Output the (X, Y) coordinate of the center of the cell containing the given text.  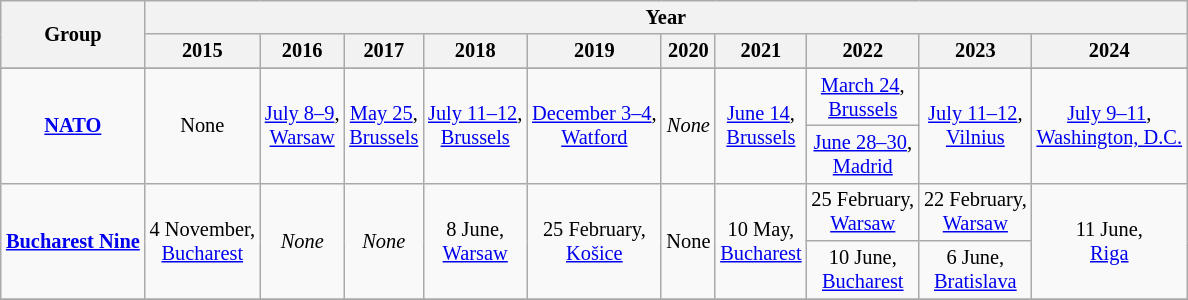
2016 (302, 51)
8 June, Warsaw (475, 240)
2015 (202, 51)
2024 (1110, 51)
2021 (760, 51)
4 November, Bucharest (202, 240)
June 28–30, Madrid (864, 154)
10 June, Bucharest (864, 270)
25 February, Warsaw (864, 212)
22 February, Warsaw (976, 212)
July 8–9, Warsaw (302, 126)
2020 (688, 51)
2018 (475, 51)
March 24, Brussels (864, 97)
2017 (384, 51)
2023 (976, 51)
May 25, Brussels (384, 126)
2022 (864, 51)
July 11–12, Brussels (475, 126)
July 9–11, Washington, D.C. (1110, 126)
NATO (73, 126)
Bucharest Nine (73, 240)
July 11–12, Vilnius (976, 126)
11 June, Riga (1110, 240)
June 14, Brussels (760, 126)
10 May, Bucharest (760, 240)
6 June, Bratislava (976, 270)
25 February, Košice (594, 240)
Group (73, 34)
December 3–4, Watford (594, 126)
Year (666, 17)
2019 (594, 51)
